Provide the (x, y) coordinate of the cell's center where the given text is located.  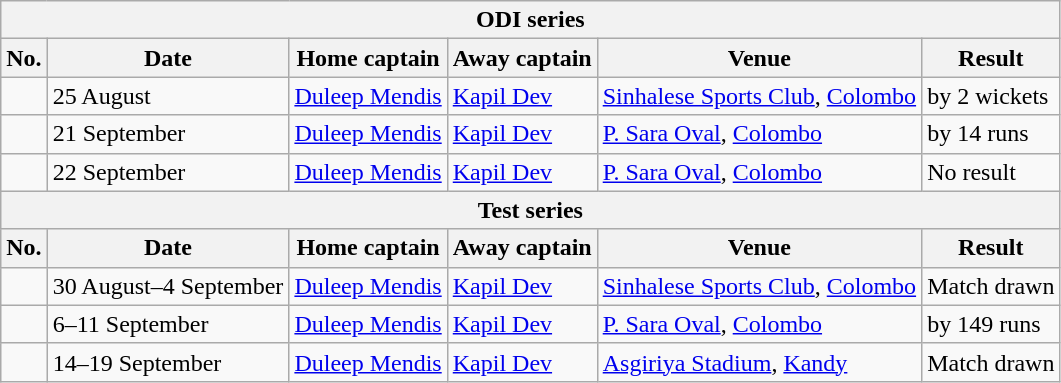
21 September (168, 134)
Test series (530, 210)
ODI series (530, 20)
Asgiriya Stadium, Kandy (759, 362)
by 2 wickets (991, 96)
25 August (168, 96)
14–19 September (168, 362)
by 14 runs (991, 134)
30 August–4 September (168, 286)
6–11 September (168, 324)
22 September (168, 172)
by 149 runs (991, 324)
No result (991, 172)
